Search for the cell housing the specified text and yield its [X, Y] center coordinate. 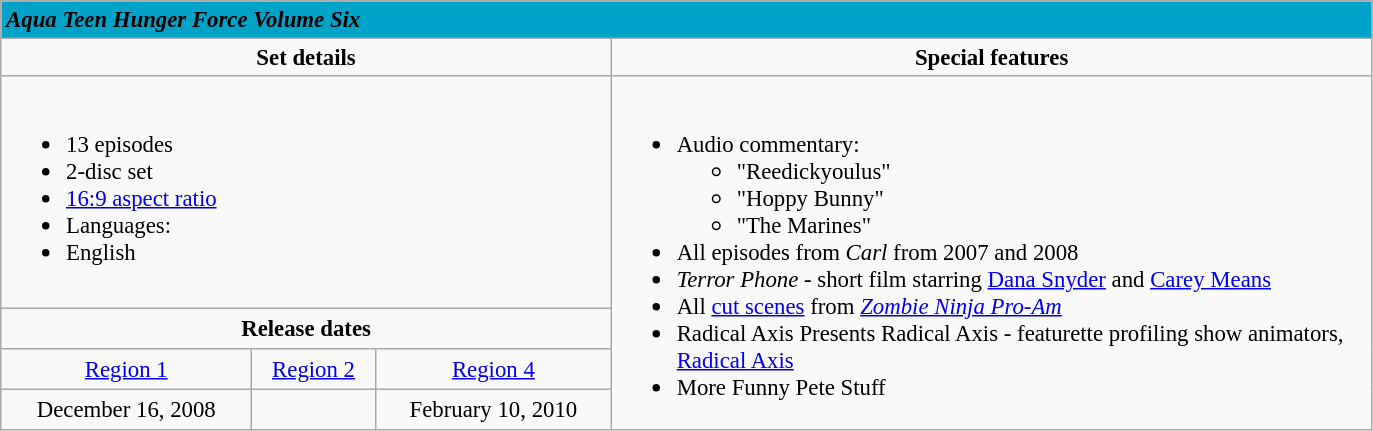
Set details [306, 58]
December 16, 2008 [126, 409]
Region 1 [126, 369]
13 episodes2-disc set16:9 aspect ratioLanguages:English [306, 192]
February 10, 2010 [493, 409]
Aqua Teen Hunger Force Volume Six [686, 20]
Region 2 [314, 369]
Special features [992, 58]
Region 4 [493, 369]
Release dates [306, 329]
